Return (X, Y) of the center of cell containing provided text 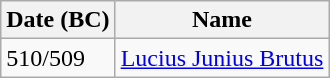
Date (BC) (58, 20)
Name (222, 20)
510/509 (58, 58)
Lucius Junius Brutus (222, 58)
